From the cell containing the given text, extract its center point as [X, Y] coordinate. 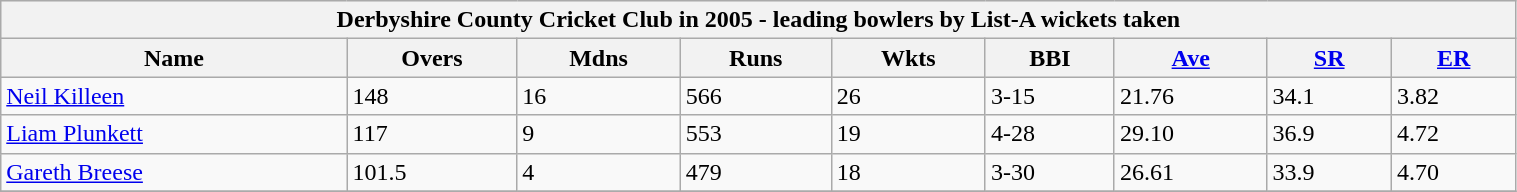
19 [908, 134]
Name [174, 58]
Liam Plunkett [174, 134]
479 [756, 172]
4.72 [1454, 134]
BBI [1050, 58]
18 [908, 172]
Runs [756, 58]
566 [756, 96]
553 [756, 134]
16 [599, 96]
Ave [1190, 58]
Derbyshire County Cricket Club in 2005 - leading bowlers by List-A wickets taken [758, 20]
ER [1454, 58]
3-15 [1050, 96]
36.9 [1329, 134]
33.9 [1329, 172]
9 [599, 134]
Mdns [599, 58]
148 [432, 96]
34.1 [1329, 96]
3.82 [1454, 96]
3-30 [1050, 172]
26.61 [1190, 172]
4 [599, 172]
Gareth Breese [174, 172]
101.5 [432, 172]
Wkts [908, 58]
29.10 [1190, 134]
21.76 [1190, 96]
26 [908, 96]
Neil Killeen [174, 96]
SR [1329, 58]
117 [432, 134]
4-28 [1050, 134]
Overs [432, 58]
4.70 [1454, 172]
